Locate the cell with the specified text and output its [x, y] center coordinate. 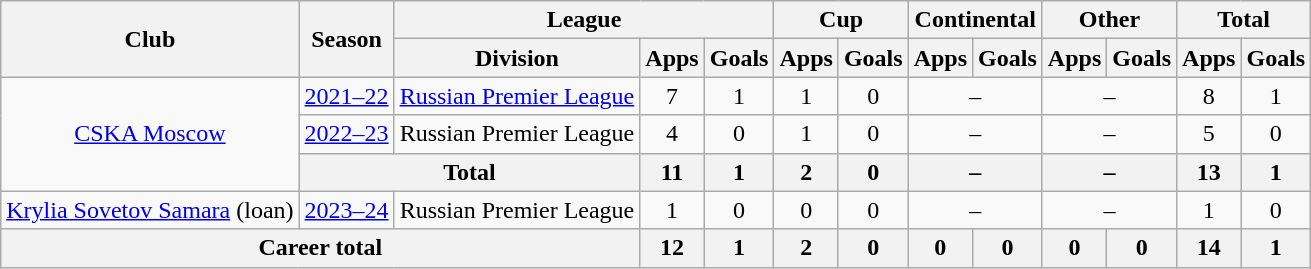
11 [672, 172]
Cup [841, 20]
Division [517, 58]
League [584, 20]
4 [672, 134]
CSKA Moscow [150, 134]
14 [1209, 248]
8 [1209, 96]
Krylia Sovetov Samara (loan) [150, 210]
Club [150, 39]
2022–23 [346, 134]
7 [672, 96]
2021–22 [346, 96]
Career total [320, 248]
Season [346, 39]
5 [1209, 134]
2023–24 [346, 210]
12 [672, 248]
13 [1209, 172]
Other [1109, 20]
Continental [975, 20]
